Return the (X, Y) coordinate for the center point of the cell that contains the specified text.  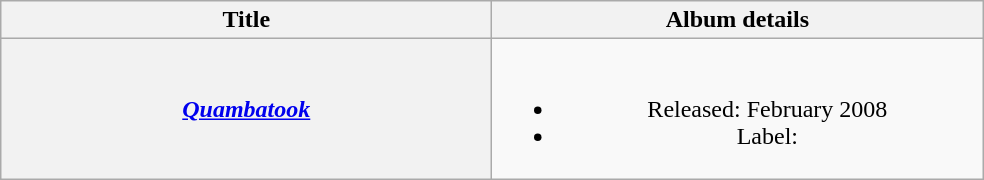
Released: February 2008Label: (738, 109)
Album details (738, 20)
Quambatook (246, 109)
Title (246, 20)
